Identify which cell holds the provided text, then report its [X, Y] central coordinate. 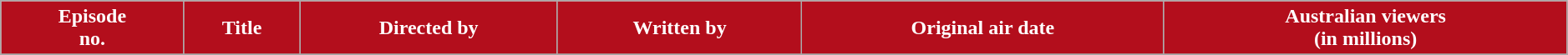
Written by [679, 28]
Title [242, 28]
Original air date [982, 28]
Episodeno. [92, 28]
Directed by [429, 28]
Australian viewers(in millions) [1365, 28]
